Find where the given text appears and provide that cell's center as [x, y] coordinate. 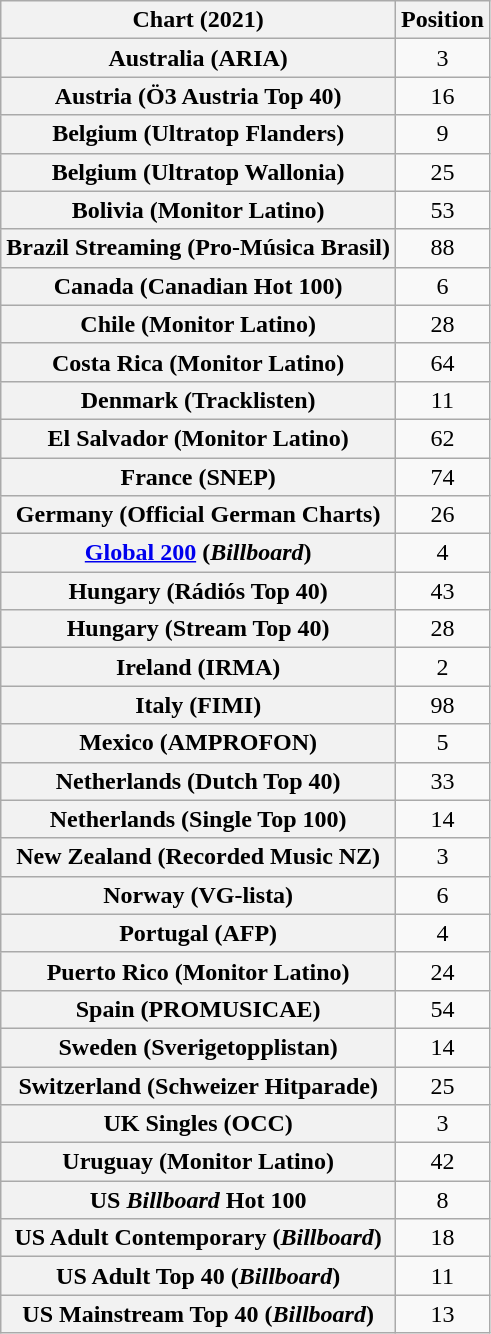
88 [443, 248]
16 [443, 96]
62 [443, 438]
Australia (ARIA) [198, 58]
53 [443, 210]
Bolivia (Monitor Latino) [198, 210]
US Mainstream Top 40 (Billboard) [198, 1314]
Belgium (Ultratop Wallonia) [198, 172]
Netherlands (Single Top 100) [198, 819]
24 [443, 971]
New Zealand (Recorded Music NZ) [198, 857]
Chile (Monitor Latino) [198, 324]
9 [443, 134]
Canada (Canadian Hot 100) [198, 286]
Austria (Ö3 Austria Top 40) [198, 96]
Sweden (Sverigetopplistan) [198, 1047]
5 [443, 743]
US Adult Top 40 (Billboard) [198, 1276]
Mexico (AMPROFON) [198, 743]
US Adult Contemporary (Billboard) [198, 1238]
Ireland (IRMA) [198, 667]
42 [443, 1162]
UK Singles (OCC) [198, 1124]
Germany (Official German Charts) [198, 515]
Uruguay (Monitor Latino) [198, 1162]
2 [443, 667]
Hungary (Rádiós Top 40) [198, 591]
54 [443, 1009]
43 [443, 591]
Denmark (Tracklisten) [198, 400]
74 [443, 477]
Puerto Rico (Monitor Latino) [198, 971]
US Billboard Hot 100 [198, 1200]
Norway (VG-lista) [198, 895]
33 [443, 781]
Hungary (Stream Top 40) [198, 629]
Switzerland (Schweizer Hitparade) [198, 1085]
Italy (FIMI) [198, 705]
26 [443, 515]
Netherlands (Dutch Top 40) [198, 781]
Global 200 (Billboard) [198, 553]
Belgium (Ultratop Flanders) [198, 134]
8 [443, 1200]
Position [443, 20]
Portugal (AFP) [198, 933]
13 [443, 1314]
El Salvador (Monitor Latino) [198, 438]
Costa Rica (Monitor Latino) [198, 362]
18 [443, 1238]
64 [443, 362]
France (SNEP) [198, 477]
98 [443, 705]
Brazil Streaming (Pro-Música Brasil) [198, 248]
Spain (PROMUSICAE) [198, 1009]
Chart (2021) [198, 20]
